From the cell containing the given text, extract its center point as [X, Y] coordinate. 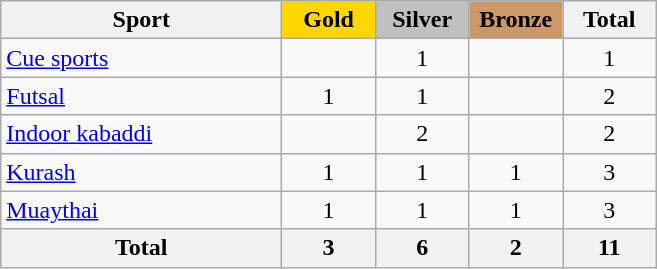
Sport [142, 20]
Bronze [516, 20]
6 [422, 248]
Cue sports [142, 58]
Indoor kabaddi [142, 134]
Futsal [142, 96]
11 [609, 248]
Kurash [142, 172]
Muaythai [142, 210]
Silver [422, 20]
Gold [329, 20]
